Capture the cell that displays the provided text and extract its [x, y] central coordinate. 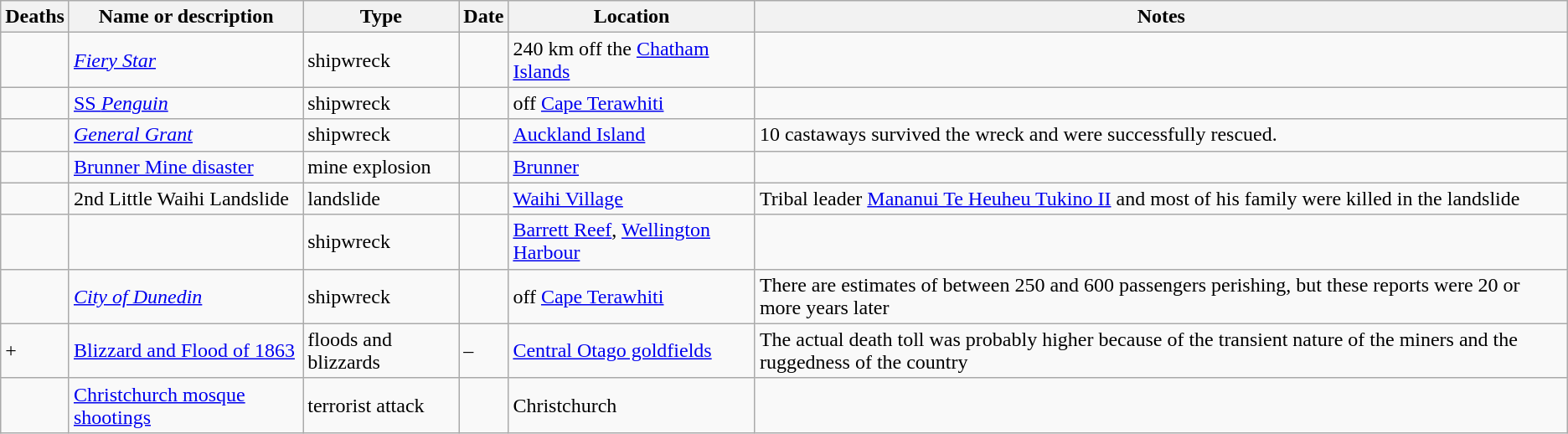
240 km off the Chatham Islands [632, 60]
– [484, 350]
mine explosion [381, 167]
There are estimates of between 250 and 600 passengers perishing, but these reports were 20 or more years later [1161, 297]
City of Dunedin [186, 297]
landslide [381, 199]
10 castaways survived the wreck and were successfully rescued. [1161, 135]
Waihi Village [632, 199]
Notes [1161, 17]
Date [484, 17]
Fiery Star [186, 60]
Central Otago goldfields [632, 350]
Tribal leader Mananui Te Heuheu Tukino II and most of his family were killed in the landslide [1161, 199]
terrorist attack [381, 406]
Brunner [632, 167]
2nd Little Waihi Landslide [186, 199]
Barrett Reef, Wellington Harbour [632, 241]
Deaths [35, 17]
SS Penguin [186, 103]
Location [632, 17]
Name or description [186, 17]
General Grant [186, 135]
Blizzard and Flood of 1863 [186, 350]
Christchurch mosque shootings [186, 406]
The actual death toll was probably higher because of the transient nature of the miners and the ruggedness of the country [1161, 350]
Type [381, 17]
Auckland Island [632, 135]
floods and blizzards [381, 350]
+ [35, 350]
Christchurch [632, 406]
Brunner Mine disaster [186, 167]
